From the cell containing the given text, extract its center point as [x, y] coordinate. 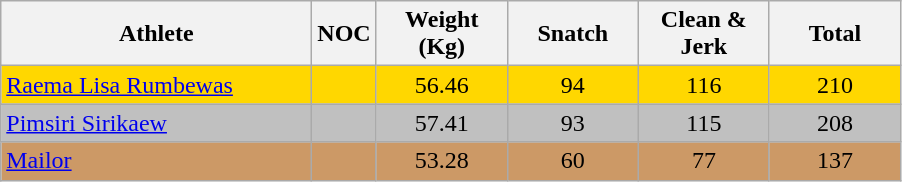
Weight (Kg) [442, 34]
Pimsiri Sirikaew [156, 123]
115 [704, 123]
56.46 [442, 85]
77 [704, 161]
53.28 [442, 161]
94 [572, 85]
137 [834, 161]
Total [834, 34]
208 [834, 123]
210 [834, 85]
Raema Lisa Rumbewas [156, 85]
93 [572, 123]
Snatch [572, 34]
Clean & Jerk [704, 34]
NOC [344, 34]
116 [704, 85]
57.41 [442, 123]
Mailor [156, 161]
Athlete [156, 34]
60 [572, 161]
